Detect which cell encompasses the target text, then output its [X, Y] center coordinate. 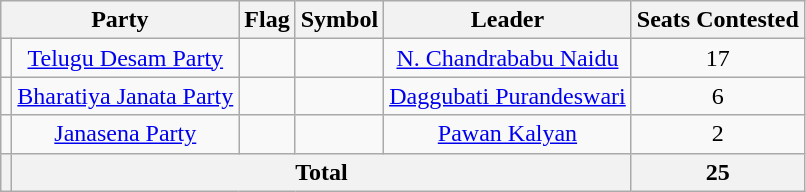
Leader [508, 20]
N. Chandrababu Naidu [508, 58]
Bharatiya Janata Party [126, 96]
17 [718, 58]
Seats Contested [718, 20]
Symbol [339, 20]
Telugu Desam Party [126, 58]
Daggubati Purandeswari [508, 96]
6 [718, 96]
Flag [267, 20]
2 [718, 134]
Total [322, 172]
25 [718, 172]
Pawan Kalyan [508, 134]
Party [120, 20]
Janasena Party [126, 134]
